Scan for the cell matching the given text and deliver its [X, Y] coordinate at center. 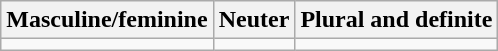
Neuter [254, 20]
Masculine/feminine [107, 20]
Plural and definite [396, 20]
